Detect which cell encompasses the target text, then output its (X, Y) center coordinate. 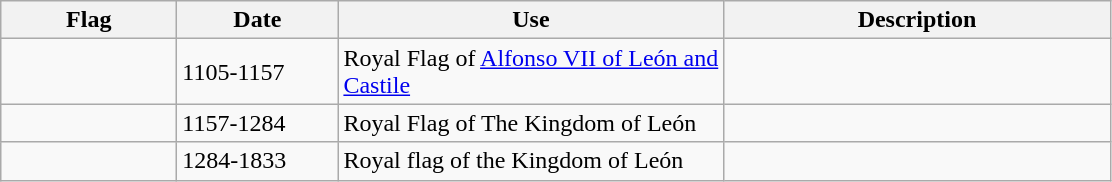
Date (258, 20)
1284-1833 (258, 161)
Description (917, 20)
Royal Flag of The Kingdom of León (531, 123)
Royal flag of the Kingdom of León (531, 161)
1157-1284 (258, 123)
Royal Flag of Alfonso VII of León and Castile (531, 72)
1105-1157 (258, 72)
Use (531, 20)
Flag (89, 20)
